Locate the cell with the specified text and output its [x, y] center coordinate. 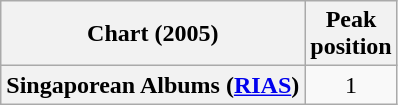
Chart (2005) [153, 34]
1 [351, 85]
Peakposition [351, 34]
Singaporean Albums (RIAS) [153, 85]
